Search for the cell housing the specified text and yield its [X, Y] center coordinate. 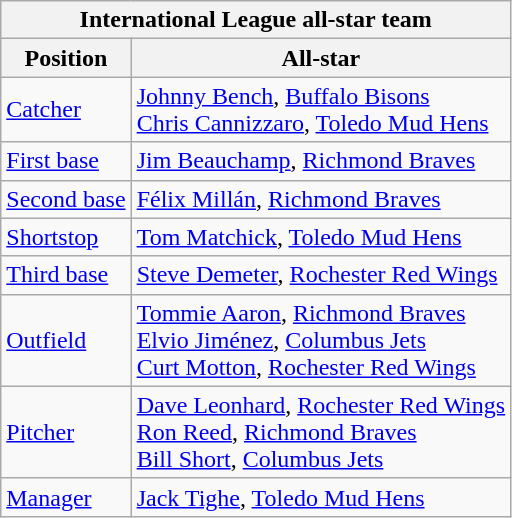
Second base [66, 199]
Félix Millán, Richmond Braves [321, 199]
Shortstop [66, 237]
Steve Demeter, Rochester Red Wings [321, 275]
First base [66, 161]
Outfield [66, 340]
Tommie Aaron, Richmond Braves Elvio Jiménez, Columbus Jets Curt Motton, Rochester Red Wings [321, 340]
Position [66, 58]
Johnny Bench, Buffalo Bisons Chris Cannizzaro, Toledo Mud Hens [321, 110]
Pitcher [66, 432]
All-star [321, 58]
Jack Tighe, Toledo Mud Hens [321, 497]
Tom Matchick, Toledo Mud Hens [321, 237]
Jim Beauchamp, Richmond Braves [321, 161]
International League all-star team [256, 20]
Third base [66, 275]
Manager [66, 497]
Catcher [66, 110]
Dave Leonhard, Rochester Red Wings Ron Reed, Richmond Braves Bill Short, Columbus Jets [321, 432]
